Find where the given text appears and provide that cell's center as [x, y] coordinate. 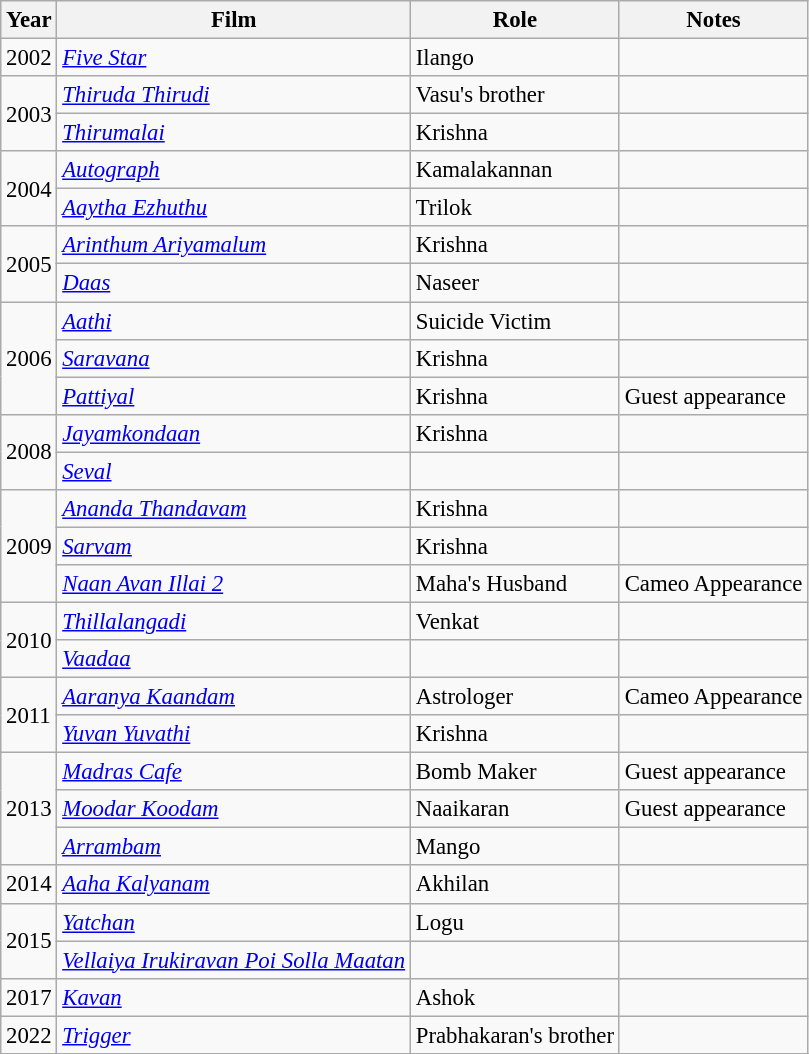
Astrologer [514, 697]
Mango [514, 847]
2002 [29, 58]
2005 [29, 264]
Aaha Kalyanam [234, 885]
Ilango [514, 58]
Arrambam [234, 847]
2004 [29, 188]
Kavan [234, 997]
2022 [29, 1035]
2011 [29, 716]
Thillalangadi [234, 621]
Yuvan Yuvathi [234, 734]
2017 [29, 997]
Suicide Victim [514, 321]
Saravana [234, 358]
Trilok [514, 208]
Trigger [234, 1035]
Thirumalai [234, 133]
Ananda Thandavam [234, 509]
Role [514, 20]
Kamalakannan [514, 170]
Autograph [234, 170]
2015 [29, 940]
Akhilan [514, 885]
Vasu's brother [514, 95]
2013 [29, 810]
2010 [29, 640]
Naan Avan Illai 2 [234, 584]
2014 [29, 885]
2006 [29, 358]
Notes [713, 20]
Sarvam [234, 546]
Prabhakaran's brother [514, 1035]
Year [29, 20]
Daas [234, 283]
Venkat [514, 621]
Seval [234, 471]
Pattiyal [234, 396]
Yatchan [234, 922]
Five Star [234, 58]
Bomb Maker [514, 772]
Aaranya Kaandam [234, 697]
Moodar Koodam [234, 809]
Maha's Husband [514, 584]
Arinthum Ariyamalum [234, 245]
2009 [29, 546]
Ashok [514, 997]
Vaadaa [234, 659]
Jayamkondaan [234, 433]
Logu [514, 922]
Naseer [514, 283]
Aathi [234, 321]
Aaytha Ezhuthu [234, 208]
Vellaiya Irukiravan Poi Solla Maatan [234, 960]
2003 [29, 114]
Naaikaran [514, 809]
2008 [29, 452]
Film [234, 20]
Madras Cafe [234, 772]
Thiruda Thirudi [234, 95]
